Locate the cell with the specified text and output its (X, Y) center coordinate. 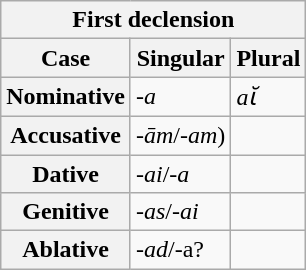
-a (180, 97)
Nominative (66, 97)
-as/-ai (180, 212)
aῐ (268, 97)
Dative (66, 173)
Ablative (66, 250)
First declension (154, 20)
-ad/-a? (180, 250)
Plural (268, 58)
Case (66, 58)
Accusative (66, 135)
Genitive (66, 212)
-ai/-a (180, 173)
Singular (180, 58)
-ām/-am) (180, 135)
